Return [X, Y] of the center of cell containing provided text 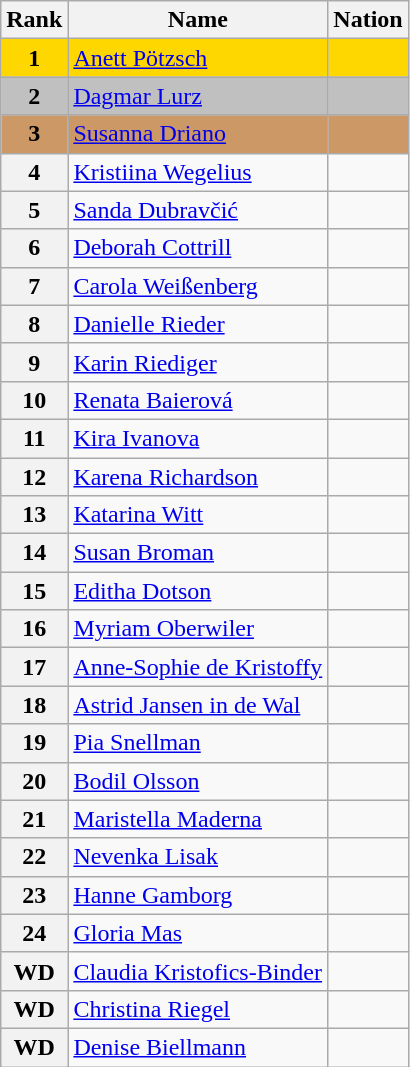
Nation [368, 20]
Karin Riediger [198, 362]
9 [34, 362]
4 [34, 172]
23 [34, 895]
Susan Broman [198, 553]
Name [198, 20]
Anett Pötzsch [198, 58]
8 [34, 324]
16 [34, 629]
Astrid Jansen in de Wal [198, 705]
Dagmar Lurz [198, 96]
18 [34, 705]
11 [34, 438]
22 [34, 857]
Kira Ivanova [198, 438]
21 [34, 819]
Danielle Rieder [198, 324]
24 [34, 933]
Rank [34, 20]
13 [34, 515]
12 [34, 477]
5 [34, 210]
15 [34, 591]
10 [34, 400]
Maristella Maderna [198, 819]
Hanne Gamborg [198, 895]
1 [34, 58]
Denise Biellmann [198, 1047]
3 [34, 134]
Sanda Dubravčić [198, 210]
Editha Dotson [198, 591]
19 [34, 743]
Claudia Kristofics-Binder [198, 971]
6 [34, 248]
7 [34, 286]
17 [34, 667]
14 [34, 553]
Karena Richardson [198, 477]
Christina Riegel [198, 1009]
Myriam Oberwiler [198, 629]
20 [34, 781]
Gloria Mas [198, 933]
2 [34, 96]
Nevenka Lisak [198, 857]
Kristiina Wegelius [198, 172]
Deborah Cottrill [198, 248]
Renata Baierová [198, 400]
Bodil Olsson [198, 781]
Carola Weißenberg [198, 286]
Susanna Driano [198, 134]
Katarina Witt [198, 515]
Anne-Sophie de Kristoffy [198, 667]
Pia Snellman [198, 743]
